Output the (X, Y) coordinate of the center of the cell containing the given text.  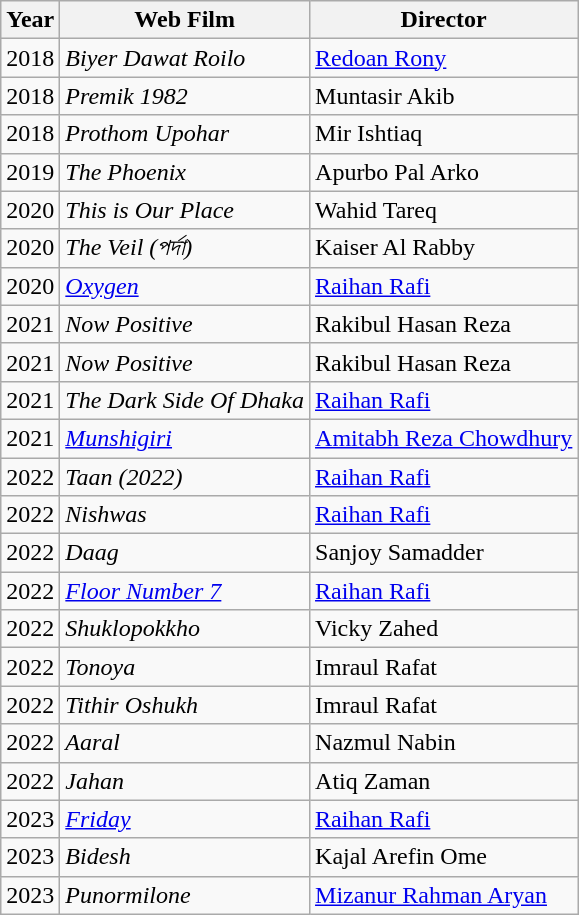
The Dark Side Of Dhaka (185, 400)
Kajal Arefin Ome (444, 857)
Taan (2022) (185, 477)
Tonoya (185, 667)
Mizanur Rahman Aryan (444, 895)
Bidesh (185, 857)
2019 (30, 172)
Year (30, 20)
Wahid Tareq (444, 210)
Floor Number 7 (185, 591)
Apurbo Pal Arko (444, 172)
Prothom Upohar (185, 134)
Aaral (185, 743)
This is Our Place (185, 210)
Premik 1982 (185, 96)
Mir Ishtiaq (444, 134)
Kaiser Al Rabby (444, 248)
Redoan Rony (444, 58)
Shuklopokkho (185, 629)
Nishwas (185, 515)
Nazmul Nabin (444, 743)
Friday (185, 819)
The Phoenix (185, 172)
Oxygen (185, 286)
Atiq Zaman (444, 781)
Tithir Oshukh (185, 705)
Jahan (185, 781)
The Veil (পর্দা) (185, 248)
Sanjoy Samadder (444, 553)
Biyer Dawat Roilo (185, 58)
Director (444, 20)
Muntasir Akib (444, 96)
Vicky Zahed (444, 629)
Munshigiri (185, 438)
Daag (185, 553)
Punormilone (185, 895)
Web Film (185, 20)
Amitabh Reza Chowdhury (444, 438)
